Return the [x, y] coordinate for the center point of the cell that contains the specified text.  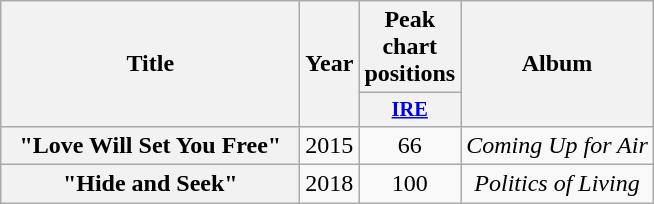
2015 [330, 145]
66 [410, 145]
"Hide and Seek" [150, 184]
Album [558, 64]
"Love Will Set You Free" [150, 145]
100 [410, 184]
Year [330, 64]
Title [150, 64]
IRE [410, 110]
2018 [330, 184]
Coming Up for Air [558, 145]
Peak chart positions [410, 47]
Politics of Living [558, 184]
